Search for the cell housing the specified text and yield its (X, Y) center coordinate. 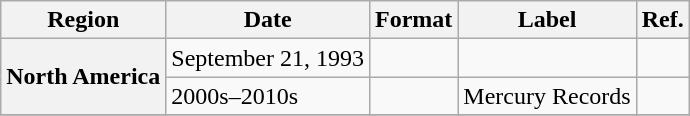
September 21, 1993 (268, 58)
Format (413, 20)
Label (547, 20)
Date (268, 20)
North America (84, 77)
Mercury Records (547, 96)
Region (84, 20)
2000s–2010s (268, 96)
Ref. (662, 20)
